From the cell containing the given text, extract its center point as (x, y) coordinate. 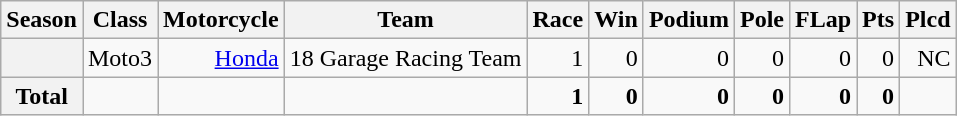
Pole (762, 20)
Plcd (928, 20)
Total (42, 96)
18 Garage Racing Team (406, 58)
Race (558, 20)
Class (120, 20)
Honda (222, 58)
Motorcycle (222, 20)
Win (616, 20)
Moto3 (120, 58)
Podium (688, 20)
Pts (878, 20)
Team (406, 20)
Season (42, 20)
NC (928, 58)
FLap (822, 20)
